From the cell containing the given text, extract its center point as [X, Y] coordinate. 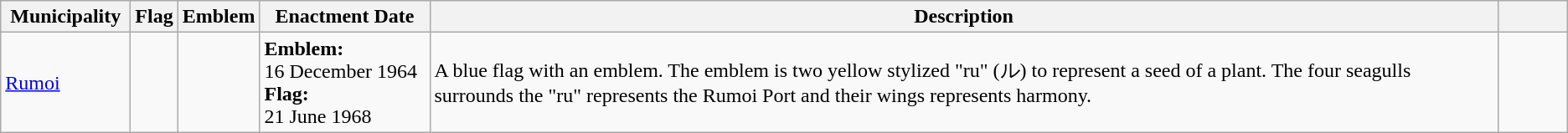
Emblem [219, 17]
Enactment Date [345, 17]
Rumoi [65, 82]
Description [963, 17]
Flag [154, 17]
Emblem:16 December 1964Flag:21 June 1968 [345, 82]
Municipality [65, 17]
